Locate the cell with the specified text and output its (x, y) center coordinate. 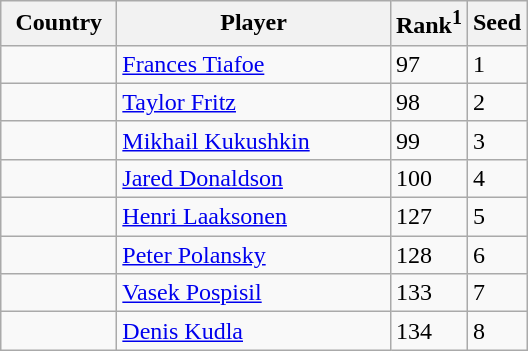
Peter Polansky (254, 255)
Rank1 (428, 24)
100 (428, 178)
127 (428, 217)
128 (428, 255)
97 (428, 64)
5 (496, 217)
133 (428, 293)
3 (496, 140)
6 (496, 255)
134 (428, 331)
Player (254, 24)
Seed (496, 24)
Denis Kudla (254, 331)
Country (59, 24)
8 (496, 331)
Taylor Fritz (254, 102)
98 (428, 102)
Henri Laaksonen (254, 217)
7 (496, 293)
2 (496, 102)
Mikhail Kukushkin (254, 140)
Frances Tiafoe (254, 64)
1 (496, 64)
99 (428, 140)
Jared Donaldson (254, 178)
4 (496, 178)
Vasek Pospisil (254, 293)
